Provide the [x, y] coordinate of the cell's center where the given text is located.  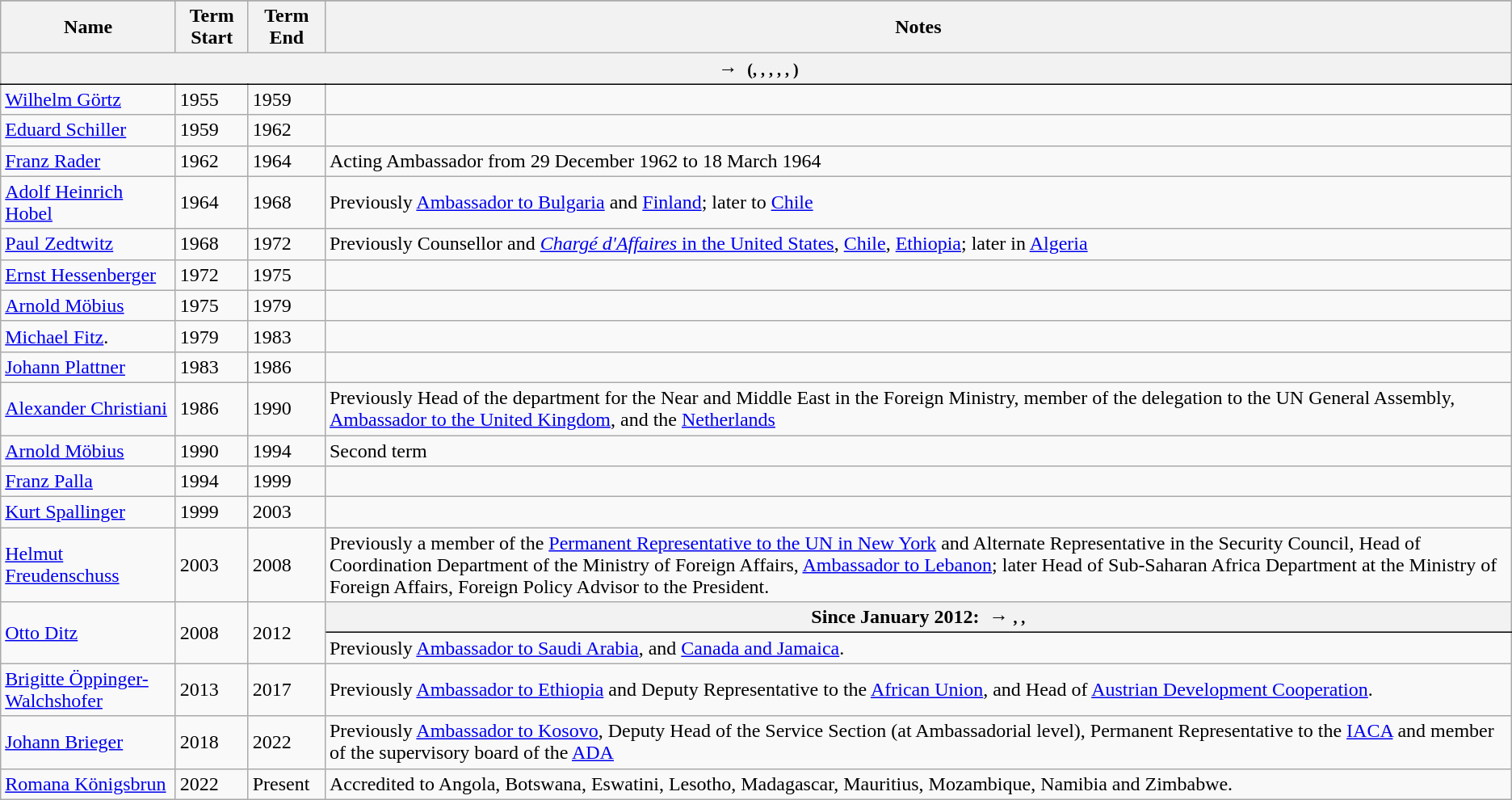
Johann Brieger [89, 742]
Present [286, 784]
Alexander Christiani [89, 409]
Michael Fitz. [89, 336]
Paul Zedtwitz [89, 244]
Ernst Hessenberger [89, 275]
2017 [286, 690]
Previously Counsellor and Chargé d'Affaires in the United States, Chile, Ethiopia; later in Algeria [918, 244]
Romana Königsbrun [89, 784]
Franz Rader [89, 161]
Term Start [212, 27]
Term End [286, 27]
Previously Ambassador to Ethiopia and Deputy Representative to the African Union, and Head of Austrian Development Cooperation. [918, 690]
Kurt Spallinger [89, 512]
Previously Ambassador to Saudi Arabia, and Canada and Jamaica. [918, 648]
Notes [918, 27]
Johann Plattner [89, 367]
Second term [918, 450]
2012 [286, 633]
Wilhelm Görtz [89, 99]
2013 [212, 690]
Accredited to Angola, Botswana, Eswatini, Lesotho, Madagascar, Mauritius, Mozambique, Namibia and Zimbabwe. [918, 784]
Helmut Freudenschuss [89, 565]
Previously Ambassador to Bulgaria and Finland; later to Chile [918, 202]
→ (, , , , , ) [756, 69]
Franz Palla [89, 482]
Eduard Schiller [89, 130]
Acting Ambassador from 29 December 1962 to 18 March 1964 [918, 161]
Adolf Heinrich Hobel [89, 202]
Otto Ditz [89, 633]
Name [89, 27]
2018 [212, 742]
Since January 2012: → , , [918, 617]
1955 [212, 99]
Brigitte Öppinger-Walchshofer [89, 690]
